Pinpoint the cell where the given text exists, returning its (x, y) midpoint coordinate. 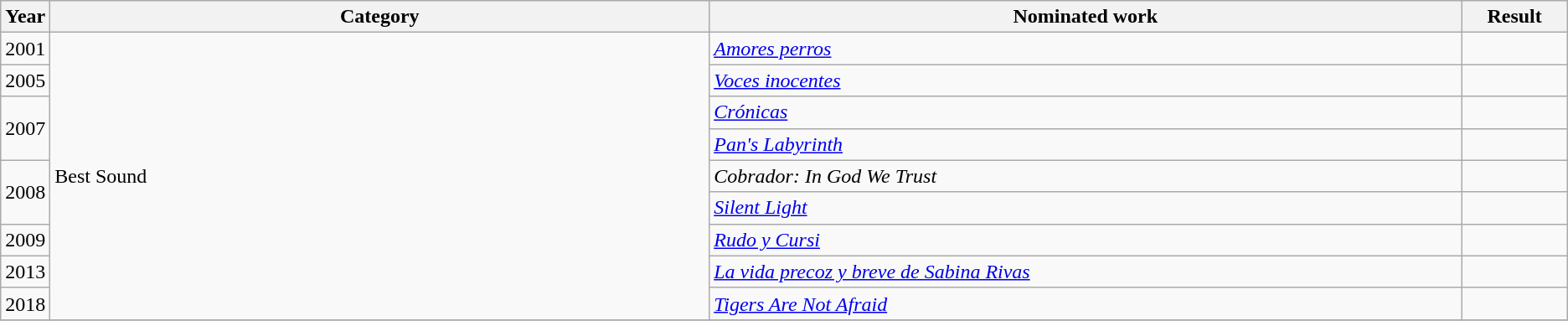
Nominated work (1086, 17)
Crónicas (1086, 112)
Pan's Labyrinth (1086, 144)
Amores perros (1086, 49)
2008 (25, 192)
Year (25, 17)
2018 (25, 303)
Category (380, 17)
2001 (25, 49)
2007 (25, 128)
Best Sound (380, 176)
2009 (25, 240)
Tigers Are Not Afraid (1086, 303)
Silent Light (1086, 208)
2005 (25, 80)
Result (1514, 17)
Rudo y Cursi (1086, 240)
Cobrador: In God We Trust (1086, 176)
Voces inocentes (1086, 80)
2013 (25, 272)
La vida precoz y breve de Sabina Rivas (1086, 272)
